Determine the (X, Y) coordinate at the center of the cell enclosing the given text.  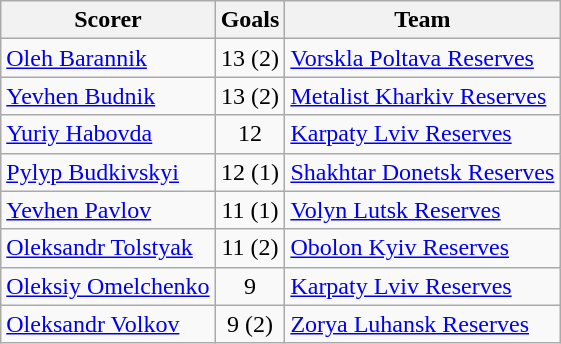
11 (1) (250, 210)
Oleksiy Omelchenko (108, 286)
Metalist Kharkiv Reserves (422, 96)
12 (1) (250, 172)
12 (250, 134)
Obolon Kyiv Reserves (422, 248)
9 (250, 286)
Yuriy Habovda (108, 134)
Oleksandr Volkov (108, 324)
Yevhen Pavlov (108, 210)
Zorya Luhansk Reserves (422, 324)
Oleksandr Tolstyak (108, 248)
Team (422, 20)
Goals (250, 20)
11 (2) (250, 248)
Yevhen Budnik (108, 96)
9 (2) (250, 324)
Volyn Lutsk Reserves (422, 210)
Shakhtar Donetsk Reserves (422, 172)
Scorer (108, 20)
Oleh Barannik (108, 58)
Vorskla Poltava Reserves (422, 58)
Pylyp Budkivskyi (108, 172)
